Determine the [X, Y] coordinate at the center of the cell enclosing the given text.  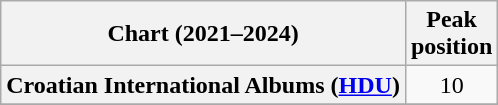
Croatian International Albums (HDU) [204, 85]
10 [451, 85]
Chart (2021–2024) [204, 34]
Peakposition [451, 34]
